Output the [X, Y] coordinate of the center of the cell containing the given text.  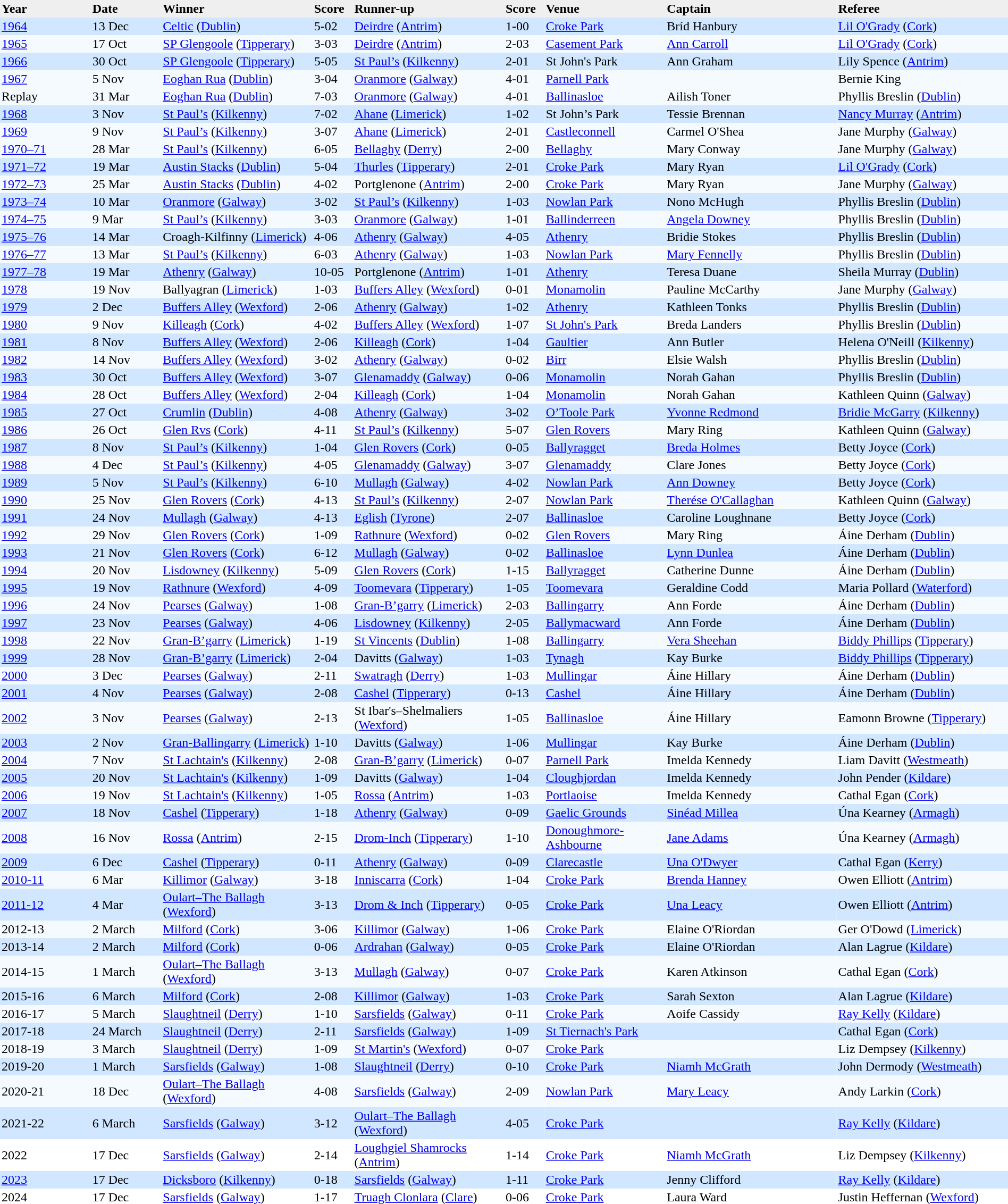
Donoughmore-Ashbourne [605, 838]
2013-14 [46, 947]
5-04 [333, 167]
Toomevara (Tipperary) [429, 588]
1968 [46, 114]
Swatragh (Derry) [429, 675]
Therése O'Callaghan [751, 500]
Glenamaddy [605, 465]
4-09 [333, 588]
2010-11 [46, 880]
1997 [46, 623]
St Tiernach's Park [605, 1032]
1977–78 [46, 272]
Nancy Murray (Antrim) [922, 114]
1-19 [333, 640]
Eglish (Tyrone) [429, 518]
9 Mar [127, 219]
Karen Atkinson [751, 972]
1965 [46, 44]
Drom & Inch (Tipperary) [429, 905]
26 Oct [127, 430]
28 Nov [127, 658]
St Ibar's–Shelmaliers (Wexford) [429, 718]
2012-13 [46, 930]
Cathal Egan (Kerry) [922, 863]
Thurles (Tipperary) [429, 167]
25 Nov [127, 500]
Catherine Dunne [751, 570]
Tessie Brennan [751, 114]
Venue [605, 9]
Celtic (Dublin) [237, 27]
Ann Graham [751, 62]
2-14 [333, 1155]
1988 [46, 465]
Lynn Dunlea [751, 553]
1974–75 [46, 219]
1976–77 [46, 254]
Clare Jones [751, 465]
Sheila Murray (Dublin) [922, 272]
0-18 [333, 1180]
Inniscarra (Cork) [429, 880]
1973–74 [46, 202]
Yvonne Redmond [751, 413]
2-13 [333, 718]
1-14 [524, 1155]
Year [46, 9]
Elsie Walsh [751, 359]
Liam Davitt (Westmeath) [922, 760]
Glen Rvs (Cork) [237, 430]
O’Toole Park [605, 413]
2 Nov [127, 742]
Mary Fennelly [751, 254]
17 Oct [127, 44]
7-03 [333, 97]
27 Oct [127, 413]
7 Nov [127, 760]
Una O'Dwyer [751, 863]
0-01 [524, 289]
6-12 [333, 553]
1978 [46, 289]
2017-18 [46, 1032]
2003 [46, 742]
1991 [46, 518]
2008 [46, 838]
Runner-up [429, 9]
Jane Adams [751, 838]
1989 [46, 483]
3-12 [333, 1123]
Geraldine Codd [751, 588]
2007 [46, 813]
Carmel O'Shea [751, 132]
1980 [46, 324]
2023 [46, 1180]
3-06 [333, 930]
2000 [46, 675]
1-00 [524, 27]
2015-16 [46, 997]
28 Mar [127, 149]
1964 [46, 27]
Breda Holmes [751, 448]
2-09 [524, 1091]
Castleconnell [605, 132]
1983 [46, 378]
Maria Pollard (Waterford) [922, 588]
Loughgiel Shamrocks (Antrim) [429, 1155]
6-05 [333, 149]
6-10 [333, 483]
21 Nov [127, 553]
3 Dec [127, 675]
Tynagh [605, 658]
Portlaoise [605, 796]
Teresa Duane [751, 272]
Nono McHugh [751, 202]
6 Dec [127, 863]
25 Mar [127, 184]
1987 [46, 448]
14 Nov [127, 359]
Ardrahan (Galway) [429, 947]
2001 [46, 693]
Ann Downey [751, 483]
5-09 [333, 570]
24 March [127, 1032]
Dicksboro (Kilkenny) [237, 1180]
John Dermody (Westmeath) [922, 1067]
Mary Conway [751, 149]
Cashel [605, 693]
10-05 [333, 272]
10 Mar [127, 202]
3 March [127, 1049]
1995 [46, 588]
2011-12 [46, 905]
Ballyagran (Limerick) [237, 289]
Ann Carroll [751, 44]
3-04 [333, 79]
1979 [46, 307]
1-15 [524, 570]
1-18 [333, 813]
Mary Leacy [751, 1091]
4 Nov [127, 693]
6-03 [333, 254]
Bellaghy [605, 149]
Eamonn Browne (Tipperary) [922, 718]
Clarecastle [605, 863]
1986 [46, 430]
1993 [46, 553]
Replay [46, 97]
1999 [46, 658]
5 March [127, 1014]
Caroline Loughnane [751, 518]
1967 [46, 79]
1992 [46, 535]
28 Oct [127, 395]
1990 [46, 500]
2006 [46, 796]
2009 [46, 863]
1970–71 [46, 149]
Casement Park [605, 44]
Bríd Hanbury [751, 27]
3-18 [333, 880]
Angela Downey [751, 219]
1998 [46, 640]
2-15 [333, 838]
18 Nov [127, 813]
2022 [46, 1155]
Gaelic Grounds [605, 813]
1981 [46, 342]
Toomevara [605, 588]
1984 [46, 395]
Brenda Hanney [751, 880]
Gaultier [605, 342]
2005 [46, 777]
John Pender (Kildare) [922, 777]
Ballinderreen [605, 219]
Sarah Sexton [751, 997]
Bridie Stokes [751, 237]
13 Dec [127, 27]
Ger O'Dowd (Limerick) [922, 930]
5-05 [333, 62]
Jenny Clifford [751, 1180]
7-02 [333, 114]
Bridie McGarry (Kilkenny) [922, 413]
2016-17 [46, 1014]
2018-19 [46, 1049]
1996 [46, 605]
2004 [46, 760]
1969 [46, 132]
1975–76 [46, 237]
29 Nov [127, 535]
Andy Larkin (Cork) [922, 1091]
Croagh-Kilfinny (Limerick) [237, 237]
Ann Butler [751, 342]
6 Mar [127, 880]
1972–73 [46, 184]
Crumlin (Dublin) [237, 413]
2002 [46, 718]
31 Mar [127, 97]
Captain [751, 9]
Pauline McCarthy [751, 289]
1971–72 [46, 167]
14 Mar [127, 237]
Date [127, 9]
2020-21 [46, 1091]
1-11 [524, 1180]
18 Dec [127, 1091]
1-07 [524, 324]
2014-15 [46, 972]
Breda Landers [751, 324]
4-11 [333, 430]
1994 [46, 570]
Una Leacy [751, 905]
Aoife Cassidy [751, 1014]
1982 [46, 359]
Birr [605, 359]
Gran-Ballingarry (Limerick) [237, 742]
5-02 [333, 27]
4 Mar [127, 905]
Referee [922, 9]
Cloughjordan [605, 777]
0-13 [524, 693]
St John’s Park [605, 114]
16 Nov [127, 838]
13 Mar [127, 254]
2 Dec [127, 307]
Winner [237, 9]
Bernie King [922, 79]
22 Nov [127, 640]
0-10 [524, 1067]
4 Dec [127, 465]
Drom-Inch (Tipperary) [429, 838]
Sinéad Millea [751, 813]
2019-20 [46, 1067]
2-05 [524, 623]
5-07 [524, 430]
St Martin's (Wexford) [429, 1049]
1985 [46, 413]
Lily Spence (Antrim) [922, 62]
Kathleen Tonks [751, 307]
Vera Sheehan [751, 640]
Ballymacward [605, 623]
1966 [46, 62]
St Vincents (Dublin) [429, 640]
Bellaghy (Derry) [429, 149]
Helena O'Neill (Kilkenny) [922, 342]
Ailish Toner [751, 97]
23 Nov [127, 623]
2021-22 [46, 1123]
